Detect which cell encompasses the target text, then output its (X, Y) center coordinate. 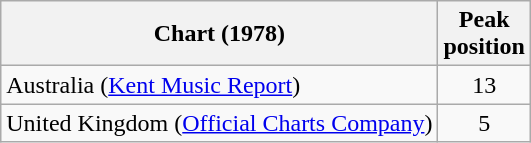
Peak position (484, 34)
Australia (Kent Music Report) (220, 85)
Chart (1978) (220, 34)
5 (484, 123)
United Kingdom (Official Charts Company) (220, 123)
13 (484, 85)
